Pinpoint the cell where the given text exists, returning its [x, y] midpoint coordinate. 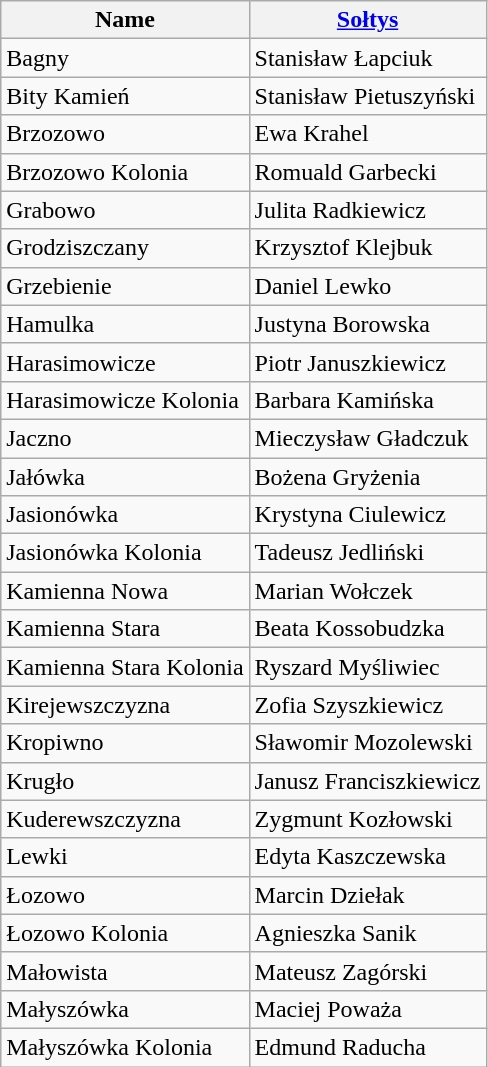
Kuderewszczyzna [125, 819]
Mateusz Zagórski [368, 971]
Kamienna Nowa [125, 591]
Bagny [125, 58]
Stanisław Łapciuk [368, 58]
Name [125, 20]
Bożena Gryżenia [368, 477]
Tadeusz Jedliński [368, 553]
Brzozowo Kolonia [125, 172]
Sławomir Mozolewski [368, 743]
Ryszard Myśliwiec [368, 667]
Kropiwno [125, 743]
Ewa Krahel [368, 134]
Jaczno [125, 438]
Harasimowicze [125, 362]
Sołtys [368, 20]
Marian Wołczek [368, 591]
Grodziszczany [125, 248]
Łozowo [125, 895]
Grzebienie [125, 286]
Julita Radkiewicz [368, 210]
Lewki [125, 857]
Małyszówka [125, 1009]
Brzozowo [125, 134]
Janusz Franciszkiewicz [368, 781]
Marcin Dziełak [368, 895]
Mieczysław Gładczuk [368, 438]
Justyna Borowska [368, 324]
Małyszówka Kolonia [125, 1047]
Jałówka [125, 477]
Harasimowicze Kolonia [125, 400]
Krystyna Ciulewicz [368, 515]
Grabowo [125, 210]
Daniel Lewko [368, 286]
Maciej Poważa [368, 1009]
Zygmunt Kozłowski [368, 819]
Małowista [125, 971]
Jasionówka [125, 515]
Krzysztof Klejbuk [368, 248]
Jasionówka Kolonia [125, 553]
Zofia Szyszkiewicz [368, 705]
Bity Kamień [125, 96]
Agnieszka Sanik [368, 933]
Krugło [125, 781]
Łozowo Kolonia [125, 933]
Stanisław Pietuszyński [368, 96]
Barbara Kamińska [368, 400]
Edyta Kaszczewska [368, 857]
Piotr Januszkiewicz [368, 362]
Beata Kossobudzka [368, 629]
Romuald Garbecki [368, 172]
Kamienna Stara Kolonia [125, 667]
Kamienna Stara [125, 629]
Edmund Raducha [368, 1047]
Hamulka [125, 324]
Kirejewszczyzna [125, 705]
